From the cell containing the given text, extract its center point as (x, y) coordinate. 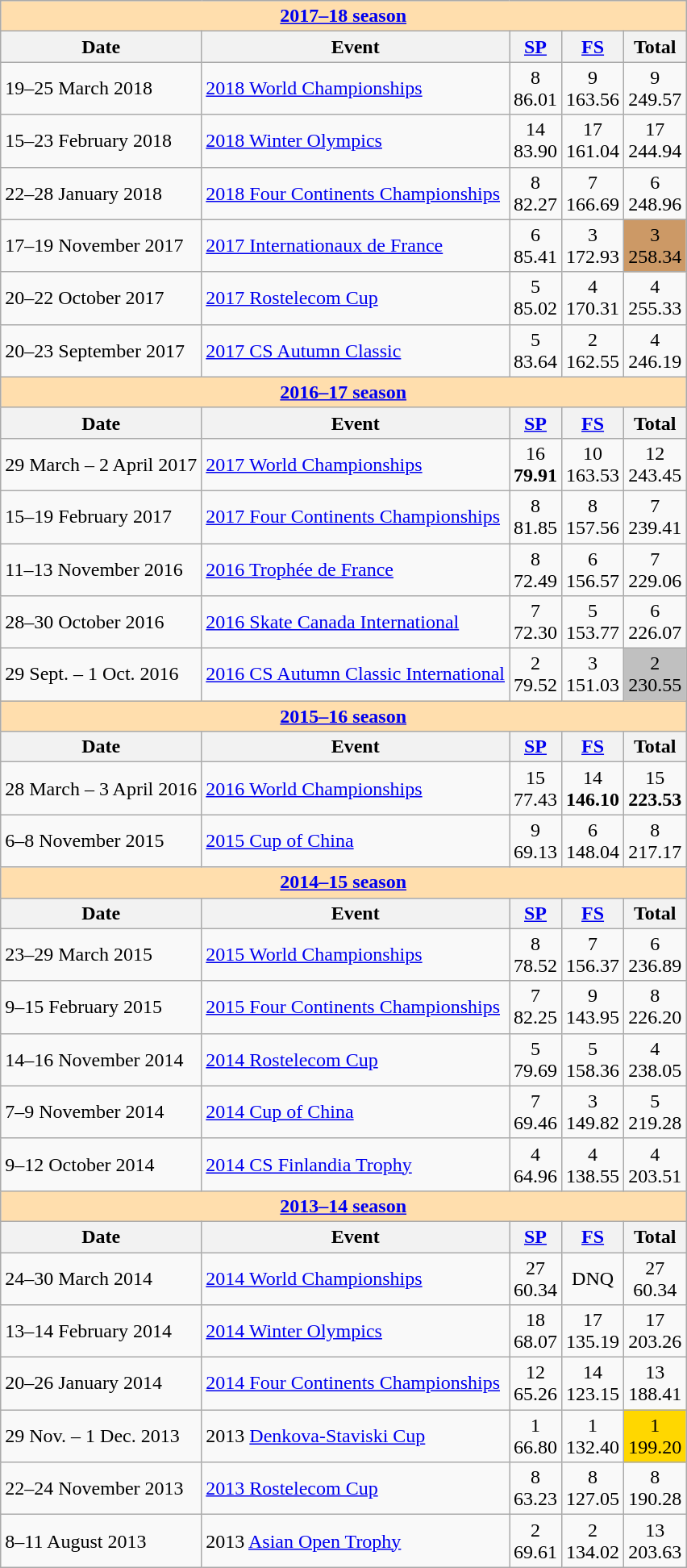
2014 World Championships (356, 1278)
4203.51 (655, 1165)
2015 World Championships (356, 955)
2018 Four Continents Championships (356, 194)
2014 Rostelecom Cup (356, 1060)
969.13 (535, 840)
2017–18 season (343, 16)
2015 Four Continents Championships (356, 1007)
6226.07 (655, 623)
6–8 November 2015 (102, 840)
29 Sept. – 1 Oct. 2016 (102, 674)
1483.90 (535, 140)
12243.45 (655, 465)
2017 Internationaux de France (356, 245)
7229.06 (655, 569)
2015 Cup of China (356, 840)
872.49 (535, 569)
29 Nov. – 1 Dec. 2013 (102, 1436)
2013–14 season (343, 1206)
28–30 October 2016 (102, 623)
10163.53 (593, 465)
4238.05 (655, 1060)
2014 Winter Olympics (356, 1331)
6248.96 (655, 194)
7–9 November 2014 (102, 1111)
2013 Asian Open Trophy (356, 1541)
13–14 February 2014 (102, 1331)
2162.55 (593, 350)
2016 CS Autumn Classic International (356, 674)
2014 Cup of China (356, 1111)
878.52 (535, 955)
269.61 (535, 1541)
2017 Four Continents Championships (356, 516)
2013 Denkova-Staviski Cup (356, 1436)
579.69 (535, 1060)
2013 Rostelecom Cup (356, 1489)
1132.40 (593, 1436)
772.30 (535, 623)
15–19 February 2017 (102, 516)
8190.28 (655, 1489)
17203.26 (655, 1331)
2016 Trophée de France (356, 569)
24–30 March 2014 (102, 1278)
8–11 August 2013 (102, 1541)
8226.20 (655, 1007)
8217.17 (655, 840)
769.46 (535, 1111)
17161.04 (593, 140)
1265.26 (535, 1384)
9–12 October 2014 (102, 1165)
2018 Winter Olympics (356, 140)
685.41 (535, 245)
29 March – 2 April 2017 (102, 465)
2134.02 (593, 1541)
13203.63 (655, 1541)
3172.93 (593, 245)
1868.07 (535, 1331)
2014 Four Continents Championships (356, 1384)
3151.03 (593, 674)
1199.20 (655, 1436)
7166.69 (593, 194)
881.85 (535, 516)
20–26 January 2014 (102, 1384)
4170.31 (593, 298)
22–24 November 2013 (102, 1489)
14–16 November 2014 (102, 1060)
5219.28 (655, 1111)
4246.19 (655, 350)
2017 World Championships (356, 465)
4138.55 (593, 1165)
17244.94 (655, 140)
13188.41 (655, 1384)
9163.56 (593, 89)
3258.34 (655, 245)
8157.56 (593, 516)
9143.95 (593, 1007)
6156.57 (593, 569)
2016–17 season (343, 392)
583.64 (535, 350)
863.23 (535, 1489)
9–15 February 2015 (102, 1007)
6236.89 (655, 955)
4255.33 (655, 298)
886.01 (535, 89)
585.02 (535, 298)
19–25 March 2018 (102, 89)
5158.36 (593, 1060)
14146.10 (593, 789)
14123.15 (593, 1384)
15223.53 (655, 789)
782.25 (535, 1007)
2016 Skate Canada International (356, 623)
1679.91 (535, 465)
2017 CS Autumn Classic (356, 350)
20–23 September 2017 (102, 350)
22–28 January 2018 (102, 194)
20–22 October 2017 (102, 298)
11–13 November 2016 (102, 569)
464.96 (535, 1165)
2015–16 season (343, 716)
23–29 March 2015 (102, 955)
279.52 (535, 674)
2230.55 (655, 674)
1577.43 (535, 789)
3149.82 (593, 1111)
2018 World Championships (356, 89)
8127.05 (593, 1489)
7156.37 (593, 955)
166.80 (535, 1436)
DNQ (593, 1278)
2014–15 season (343, 882)
6148.04 (593, 840)
2016 World Championships (356, 789)
15–23 February 2018 (102, 140)
882.27 (535, 194)
5153.77 (593, 623)
17–19 November 2017 (102, 245)
17135.19 (593, 1331)
28 March – 3 April 2016 (102, 789)
9249.57 (655, 89)
7239.41 (655, 516)
2014 CS Finlandia Trophy (356, 1165)
2017 Rostelecom Cup (356, 298)
